Pinpoint the cell where the given text exists, returning its [X, Y] midpoint coordinate. 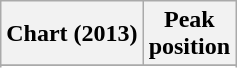
Chart (2013) [72, 34]
Peakposition [189, 34]
